Output the (x, y) coordinate of the center of the cell containing the given text.  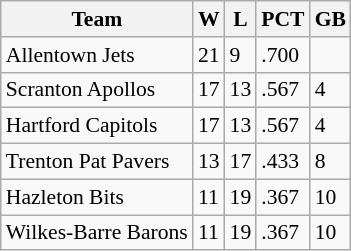
Allentown Jets (97, 55)
Team (97, 19)
PCT (282, 19)
L (241, 19)
GB (330, 19)
Wilkes-Barre Barons (97, 233)
.700 (282, 55)
.433 (282, 162)
8 (330, 162)
Scranton Apollos (97, 90)
Hartford Capitols (97, 126)
W (209, 19)
Trenton Pat Pavers (97, 162)
9 (241, 55)
Hazleton Bits (97, 197)
21 (209, 55)
